Identify which cell holds the provided text, then report its (X, Y) central coordinate. 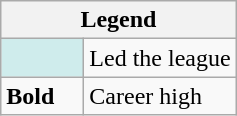
Led the league (160, 58)
Bold (42, 96)
Career high (160, 96)
Legend (118, 20)
